Search for the cell housing the specified text and yield its (X, Y) center coordinate. 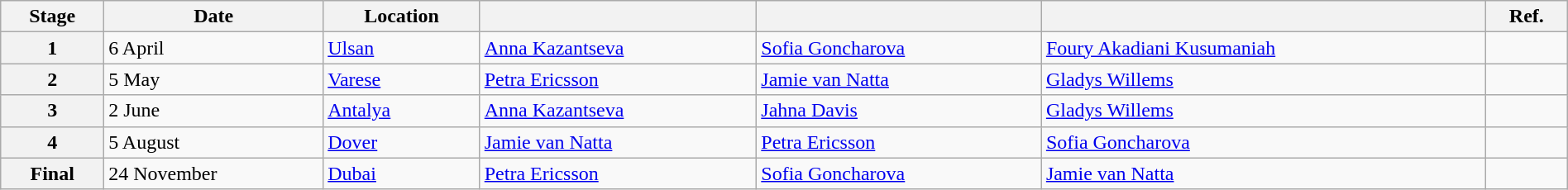
Date (213, 17)
Jahna Davis (900, 111)
Dubai (402, 173)
Stage (53, 17)
2 June (213, 111)
Antalya (402, 111)
Varese (402, 79)
Foury Akadiani Kusumaniah (1264, 48)
24 November (213, 173)
Location (402, 17)
Dover (402, 142)
4 (53, 142)
2 (53, 79)
5 August (213, 142)
1 (53, 48)
Ref. (1527, 17)
5 May (213, 79)
3 (53, 111)
Final (53, 173)
Ulsan (402, 48)
6 April (213, 48)
